Capture the cell that displays the provided text and extract its [x, y] central coordinate. 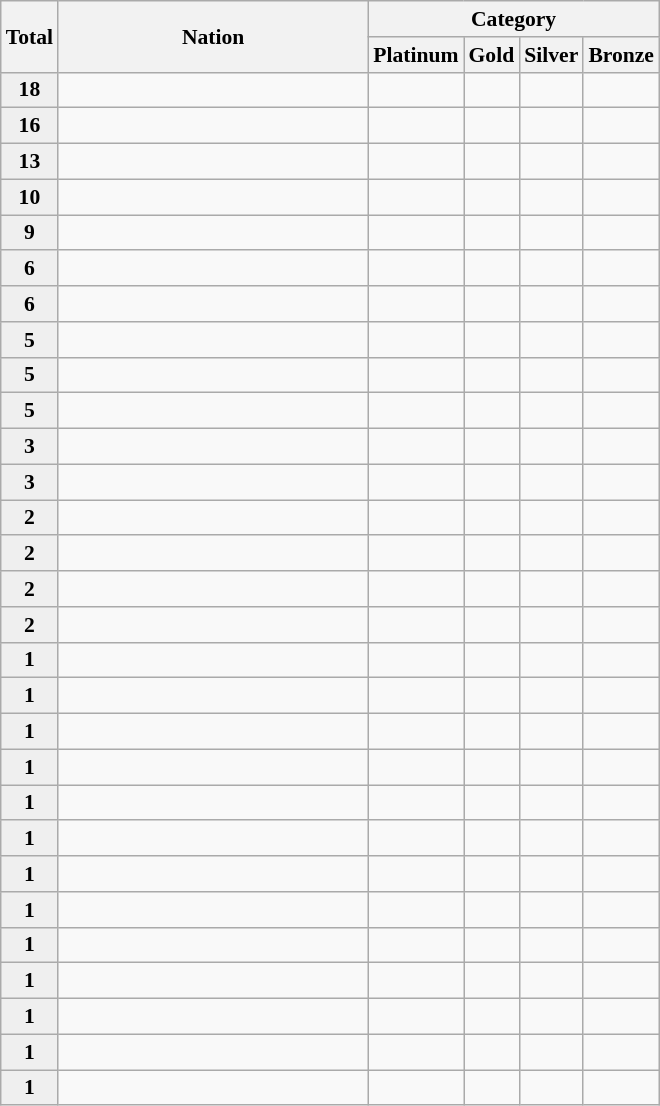
16 [30, 126]
Category [514, 19]
9 [30, 233]
10 [30, 197]
18 [30, 90]
Bronze [621, 55]
Gold [492, 55]
13 [30, 162]
Total [30, 36]
Nation [213, 36]
Platinum [416, 55]
Silver [551, 55]
